Find where the given text appears and provide that cell's center as [x, y] coordinate. 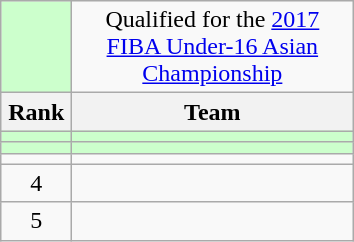
Team [212, 112]
4 [36, 183]
Rank [36, 112]
Qualified for the 2017 FIBA Under-16 Asian Championship [212, 47]
5 [36, 221]
